Capture the cell that displays the provided text and extract its (X, Y) central coordinate. 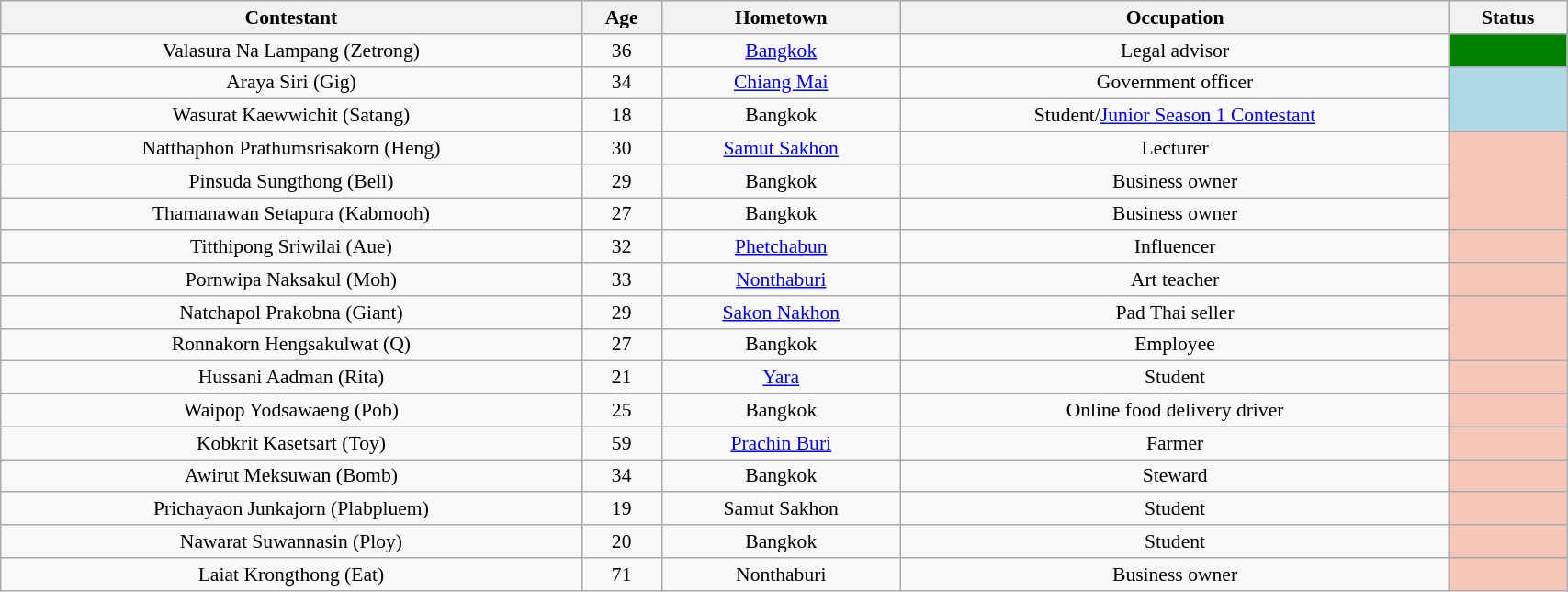
20 (621, 541)
71 (621, 575)
Steward (1174, 476)
32 (621, 247)
Pad Thai seller (1174, 313)
Hometown (781, 17)
Pornwipa Naksakul (Moh) (291, 279)
Prachin Buri (781, 443)
Art teacher (1174, 279)
Phetchabun (781, 247)
Occupation (1174, 17)
18 (621, 116)
Pinsuda Sungthong (Bell) (291, 181)
Nawarat Suwannasin (Ploy) (291, 541)
19 (621, 509)
30 (621, 149)
Contestant (291, 17)
Laiat Krongthong (Eat) (291, 575)
Farmer (1174, 443)
Hussani Aadman (Rita) (291, 378)
Legal advisor (1174, 51)
Student/Junior Season 1 Contestant (1174, 116)
Wasurat Kaewwichit (Satang) (291, 116)
Awirut Meksuwan (Bomb) (291, 476)
Natchapol Prakobna (Giant) (291, 313)
59 (621, 443)
Thamanawan Setapura (Kabmooh) (291, 214)
21 (621, 378)
Age (621, 17)
Ronnakorn Hengsakulwat (Q) (291, 345)
Prichayaon Junkajorn (Plabpluem) (291, 509)
Yara (781, 378)
Influencer (1174, 247)
33 (621, 279)
Online food delivery driver (1174, 411)
Chiang Mai (781, 83)
Valasura Na Lampang (Zetrong) (291, 51)
36 (621, 51)
Lecturer (1174, 149)
Araya Siri (Gig) (291, 83)
Sakon Nakhon (781, 313)
Government officer (1174, 83)
Employee (1174, 345)
Titthipong Sriwilai (Aue) (291, 247)
Natthaphon Prathumsrisakorn (Heng) (291, 149)
Waipop Yodsawaeng (Pob) (291, 411)
Kobkrit Kasetsart (Toy) (291, 443)
Status (1508, 17)
25 (621, 411)
